From the cell containing the given text, extract its center point as (x, y) coordinate. 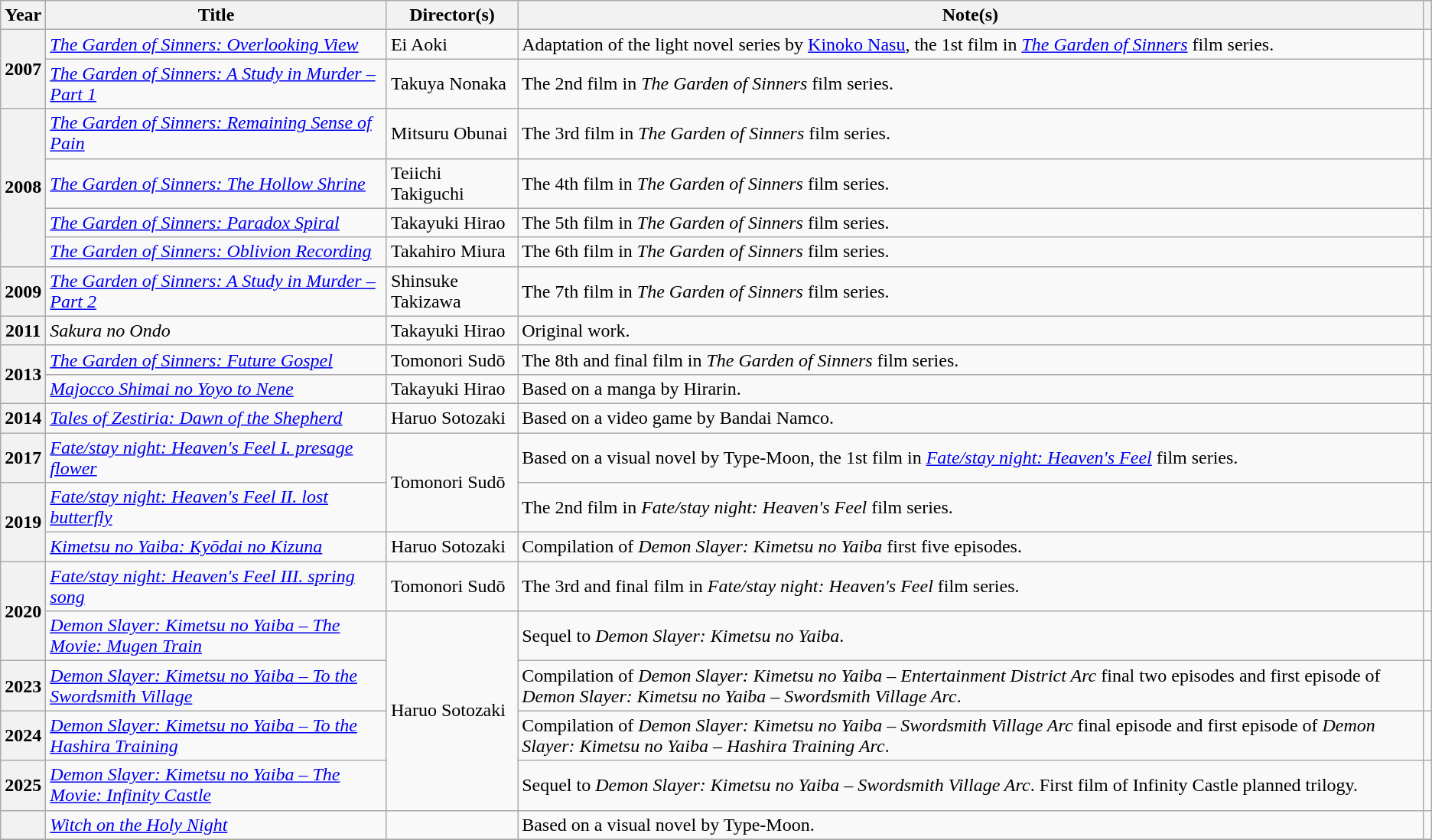
The Garden of Sinners: Overlooking View (216, 44)
2013 (23, 374)
The Garden of Sinners: A Study in Murder – Part 2 (216, 291)
2009 (23, 291)
The Garden of Sinners: The Hollow Shrine (216, 184)
2024 (23, 736)
The 3rd film in The Garden of Sinners film series. (970, 133)
2017 (23, 457)
Takuya Nonaka (451, 84)
Year (23, 15)
Fate/stay night: Heaven's Feel II. lost butterfly (216, 508)
Original work. (970, 330)
Demon Slayer: Kimetsu no Yaiba – The Movie: Mugen Train (216, 637)
The 6th film in The Garden of Sinners film series. (970, 252)
The Garden of Sinners: Paradox Spiral (216, 223)
Compilation of Demon Slayer: Kimetsu no Yaiba first five episodes. (970, 547)
The 8th and final film in The Garden of Sinners film series. (970, 360)
Note(s) (970, 15)
Based on a visual novel by Type-Moon. (970, 825)
The 5th film in The Garden of Sinners film series. (970, 223)
Takahiro Miura (451, 252)
The 7th film in The Garden of Sinners film series. (970, 291)
Shinsuke Takizawa (451, 291)
Based on a video game by Bandai Namco. (970, 418)
2014 (23, 418)
Demon Slayer: Kimetsu no Yaiba – The Movie: Infinity Castle (216, 785)
Sequel to Demon Slayer: Kimetsu no Yaiba – Swordsmith Village Arc. First film of Infinity Castle planned trilogy. (970, 785)
Majocco Shimai no Yoyo to Nene (216, 389)
Demon Slayer: Kimetsu no Yaiba – To the Swordsmith Village (216, 685)
Based on a visual novel by Type-Moon, the 1st film in Fate/stay night: Heaven's Feel film series. (970, 457)
Fate/stay night: Heaven's Feel III. spring song (216, 586)
The 4th film in The Garden of Sinners film series. (970, 184)
Teiichi Takiguchi (451, 184)
Title (216, 15)
The Garden of Sinners: A Study in Murder – Part 1 (216, 84)
2023 (23, 685)
The Garden of Sinners: Future Gospel (216, 360)
Witch on the Holy Night (216, 825)
The Garden of Sinners: Remaining Sense of Pain (216, 133)
The 2nd film in Fate/stay night: Heaven's Feel film series. (970, 508)
Tales of Zestiria: Dawn of the Shepherd (216, 418)
2011 (23, 330)
2007 (23, 69)
Based on a manga by Hirarin. (970, 389)
2020 (23, 611)
Adaptation of the light novel series by Kinoko Nasu, the 1st film in The Garden of Sinners film series. (970, 44)
The 2nd film in The Garden of Sinners film series. (970, 84)
Mitsuru Obunai (451, 133)
Sequel to Demon Slayer: Kimetsu no Yaiba. (970, 637)
2008 (23, 187)
2019 (23, 522)
Sakura no Ondo (216, 330)
The 3rd and final film in Fate/stay night: Heaven's Feel film series. (970, 586)
Ei Aoki (451, 44)
Director(s) (451, 15)
Demon Slayer: Kimetsu no Yaiba – To the Hashira Training (216, 736)
The Garden of Sinners: Oblivion Recording (216, 252)
Kimetsu no Yaiba: Kyōdai no Kizuna (216, 547)
2025 (23, 785)
Fate/stay night: Heaven's Feel I. presage flower (216, 457)
